Identify which cell holds the provided text, then report its [X, Y] central coordinate. 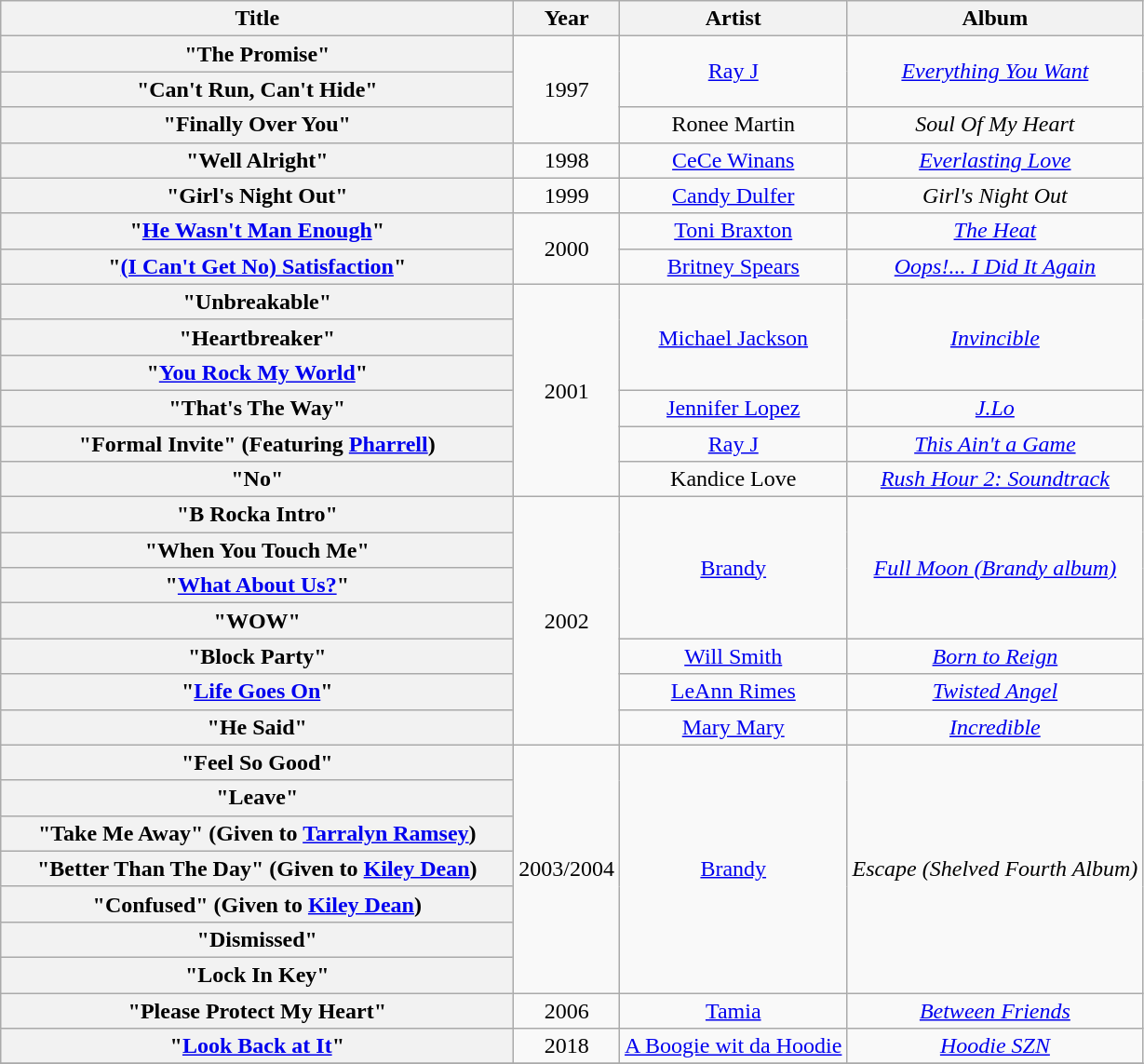
Everlasting Love [995, 160]
Incredible [995, 727]
1999 [567, 195]
Full Moon (Brandy album) [995, 568]
Rush Hour 2: Soundtrack [995, 479]
The Heat [995, 231]
Escape (Shelved Fourth Album) [995, 869]
"Take Me Away" (Given to Tarralyn Ramsey) [257, 833]
"You Rock My World" [257, 372]
Oops!... I Did It Again [995, 266]
"Unbreakable" [257, 302]
"The Promise" [257, 54]
"WOW" [257, 621]
"B Rocka Intro" [257, 515]
"When You Touch Me" [257, 550]
Girl's Night Out [995, 195]
A Boogie wit da Hoodie [734, 1046]
Toni Braxton [734, 231]
2003/2004 [567, 869]
"Leave" [257, 798]
"(I Can't Get No) Satisfaction" [257, 266]
"Dismissed" [257, 939]
"He Wasn't Man Enough" [257, 231]
Jennifer Lopez [734, 408]
2001 [567, 390]
"Block Party" [257, 656]
"Finally Over You" [257, 125]
"No" [257, 479]
Artist [734, 19]
Everything You Want [995, 72]
Year [567, 19]
"Well Alright" [257, 160]
"Can't Run, Can't Hide" [257, 89]
"Look Back at It" [257, 1046]
Britney Spears [734, 266]
Title [257, 19]
1998 [567, 160]
"Feel So Good" [257, 762]
"Confused" (Given to Kiley Dean) [257, 904]
Kandice Love [734, 479]
CeCe Winans [734, 160]
"He Said" [257, 727]
"What About Us?" [257, 586]
2002 [567, 621]
Tamia [734, 1010]
Ronee Martin [734, 125]
Michael Jackson [734, 337]
LeAnn Rimes [734, 692]
Will Smith [734, 656]
"Lock In Key" [257, 975]
Hoodie SZN [995, 1046]
J.Lo [995, 408]
2006 [567, 1010]
"That's The Way" [257, 408]
"Please Protect My Heart" [257, 1010]
This Ain't a Game [995, 444]
"Heartbreaker" [257, 337]
Mary Mary [734, 727]
Invincible [995, 337]
Soul Of My Heart [995, 125]
"Formal Invite" (Featuring Pharrell) [257, 444]
"Life Goes On" [257, 692]
2000 [567, 249]
Between Friends [995, 1010]
2018 [567, 1046]
Born to Reign [995, 656]
Candy Dulfer [734, 195]
Twisted Angel [995, 692]
"Better Than The Day" (Given to Kiley Dean) [257, 869]
Album [995, 19]
"Girl's Night Out" [257, 195]
1997 [567, 89]
